Find where the given text appears and provide that cell's center as [x, y] coordinate. 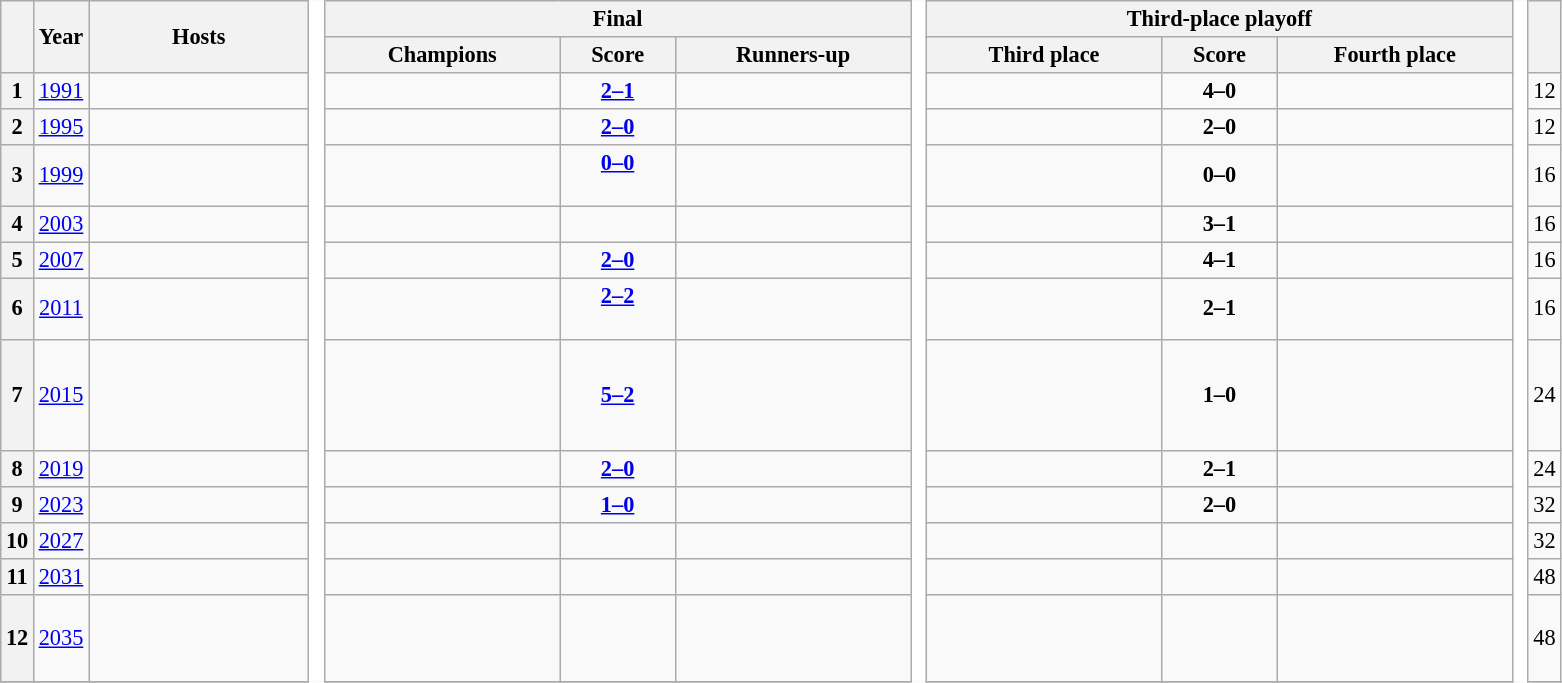
Third place [1044, 55]
1991 [60, 90]
1999 [60, 174]
1 [18, 90]
11 [18, 576]
2 [18, 126]
6 [18, 308]
Third-place playoff [1219, 19]
Fourth place [1394, 55]
5–2 [618, 395]
2031 [60, 576]
2015 [60, 395]
4–0 [1220, 90]
2023 [60, 504]
Champions [442, 55]
Year [60, 37]
7 [18, 395]
2–2 [618, 308]
4–1 [1220, 260]
10 [18, 540]
2027 [60, 540]
5 [18, 260]
3–1 [1220, 224]
2011 [60, 308]
3 [18, 174]
Runners-up [792, 55]
2003 [60, 224]
2007 [60, 260]
8 [18, 468]
4 [18, 224]
2019 [60, 468]
Final [617, 19]
Hosts [198, 37]
2035 [60, 638]
9 [18, 504]
1995 [60, 126]
